Determine the (X, Y) coordinate at the center of the cell enclosing the given text.  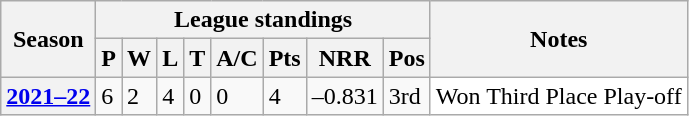
Pts (284, 58)
L (170, 58)
NRR (344, 58)
Won Third Place Play-off (558, 96)
2021–22 (48, 96)
2 (140, 96)
P (109, 58)
Season (48, 39)
League standings (264, 20)
Notes (558, 39)
A/C (237, 58)
W (140, 58)
6 (109, 96)
T (198, 58)
Pos (406, 58)
3rd (406, 96)
–0.831 (344, 96)
